Search for the cell housing the specified text and yield its [x, y] center coordinate. 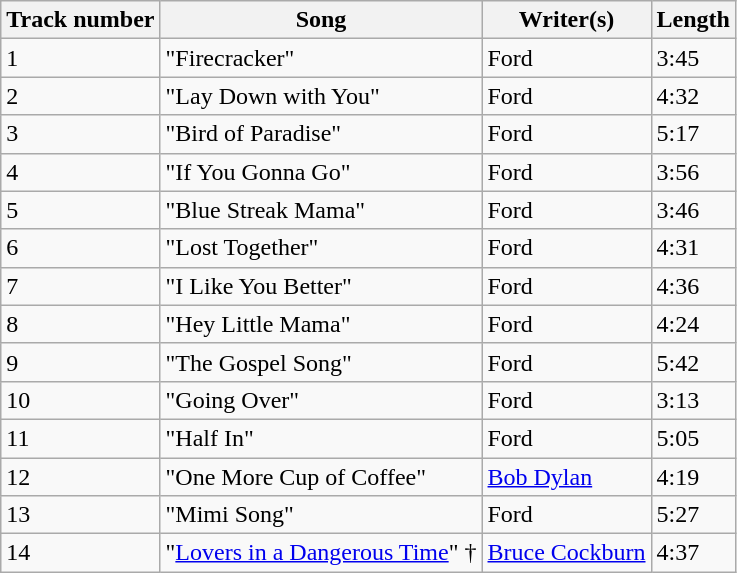
"Hey Little Mama" [321, 324]
"The Gospel Song" [321, 362]
Bruce Cockburn [566, 553]
Bob Dylan [566, 477]
11 [80, 438]
Length [693, 20]
7 [80, 286]
Writer(s) [566, 20]
"Going Over" [321, 400]
4:24 [693, 324]
"Bird of Paradise" [321, 134]
"I Like You Better" [321, 286]
"Lovers in a Dangerous Time" † [321, 553]
4:19 [693, 477]
"Lost Together" [321, 248]
3:13 [693, 400]
4:37 [693, 553]
3:56 [693, 172]
5:42 [693, 362]
4 [80, 172]
1 [80, 58]
"Lay Down with You" [321, 96]
5:27 [693, 515]
"If You Gonna Go" [321, 172]
9 [80, 362]
2 [80, 96]
"Blue Streak Mama" [321, 210]
14 [80, 553]
"Half In" [321, 438]
Song [321, 20]
3:45 [693, 58]
10 [80, 400]
13 [80, 515]
5:05 [693, 438]
"Mimi Song" [321, 515]
Track number [80, 20]
4:32 [693, 96]
5 [80, 210]
"One More Cup of Coffee" [321, 477]
3 [80, 134]
4:36 [693, 286]
3:46 [693, 210]
8 [80, 324]
6 [80, 248]
5:17 [693, 134]
"Firecracker" [321, 58]
12 [80, 477]
4:31 [693, 248]
